Provide the (X, Y) coordinate of the cell's center where the given text is located.  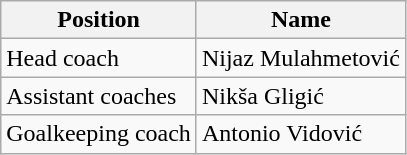
Goalkeeping coach (99, 134)
Assistant coaches (99, 96)
Nikša Gligić (300, 96)
Head coach (99, 58)
Name (300, 20)
Position (99, 20)
Antonio Vidović (300, 134)
Nijaz Mulahmetović (300, 58)
